From the cell containing the given text, extract its center point as [X, Y] coordinate. 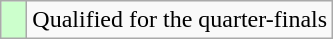
Qualified for the quarter-finals [180, 20]
